Scan for the cell matching the given text and deliver its (X, Y) coordinate at center. 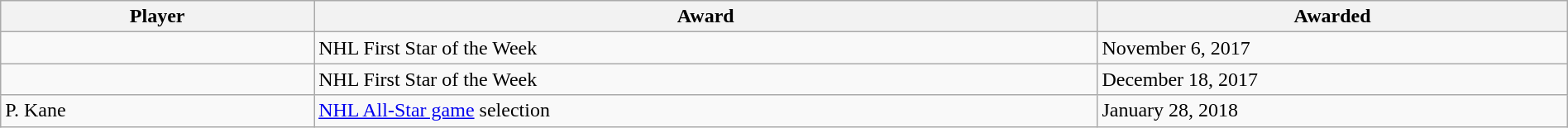
Awarded (1332, 17)
January 28, 2018 (1332, 111)
December 18, 2017 (1332, 79)
Player (157, 17)
November 6, 2017 (1332, 48)
Award (706, 17)
P. Kane (157, 111)
NHL All-Star game selection (706, 111)
